Capture the cell that displays the provided text and extract its [X, Y] central coordinate. 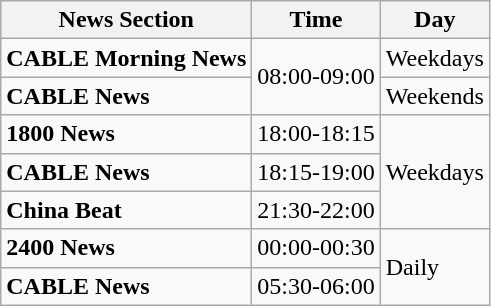
1800 News [126, 134]
18:00-18:15 [316, 134]
Time [316, 20]
21:30-22:00 [316, 210]
08:00-09:00 [316, 77]
News Section [126, 20]
Daily [434, 267]
CABLE Morning News [126, 58]
18:15-19:00 [316, 172]
2400 News [126, 248]
00:00-00:30 [316, 248]
China Beat [126, 210]
Day [434, 20]
Weekends [434, 96]
05:30-06:00 [316, 286]
